Extract the [X, Y] coordinate from the center of the cell holding the provided text.  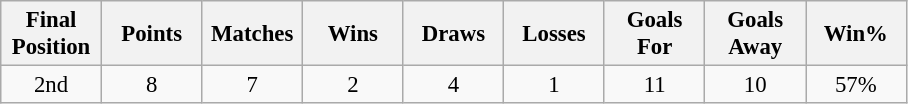
Wins [354, 34]
Matches [252, 34]
Goals Away [756, 34]
Win% [856, 34]
10 [756, 85]
2 [354, 85]
Losses [554, 34]
8 [152, 85]
57% [856, 85]
11 [654, 85]
1 [554, 85]
Points [152, 34]
7 [252, 85]
Draws [454, 34]
Goals For [654, 34]
Final Position [52, 34]
2nd [52, 85]
4 [454, 85]
